Return [X, Y] of the center of cell containing provided text 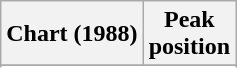
Chart (1988) [72, 34]
Peakposition [189, 34]
